Locate the cell with the specified text and output its (X, Y) center coordinate. 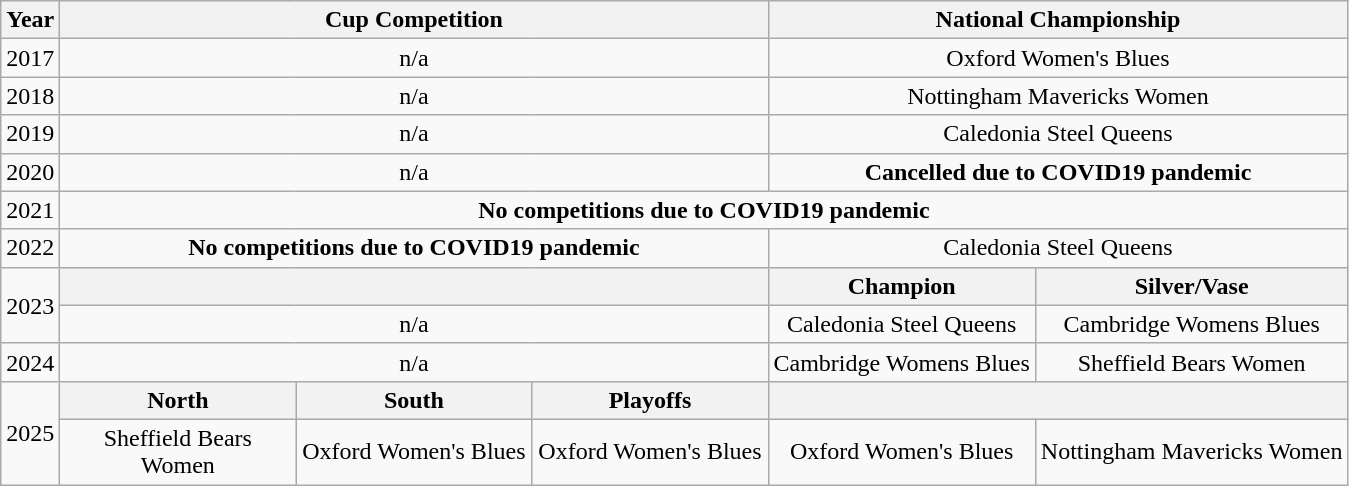
Year (30, 20)
North (178, 400)
2020 (30, 172)
2019 (30, 134)
Playoffs (650, 400)
2024 (30, 362)
Cup Competition (414, 20)
Champion (902, 286)
2021 (30, 210)
Cancelled due to COVID19 pandemic (1058, 172)
2023 (30, 305)
2017 (30, 58)
2022 (30, 248)
Silver/Vase (1192, 286)
National Championship (1058, 20)
2018 (30, 96)
2025 (30, 432)
South (414, 400)
